Extract the (X, Y) coordinate from the center of the cell holding the provided text.  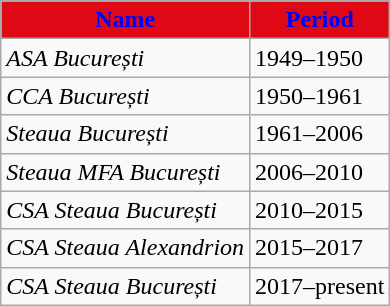
CSA Steaua Alexandrion (126, 248)
1950–1961 (320, 96)
2017–present (320, 286)
Period (320, 20)
1949–1950 (320, 58)
2006–2010 (320, 172)
1961–2006 (320, 134)
2015–2017 (320, 248)
Steaua MFA București (126, 172)
Steaua București (126, 134)
CCA București (126, 96)
ASA București (126, 58)
Name (126, 20)
2010–2015 (320, 210)
